Return the (x, y) coordinate for the center point of the cell that contains the specified text.  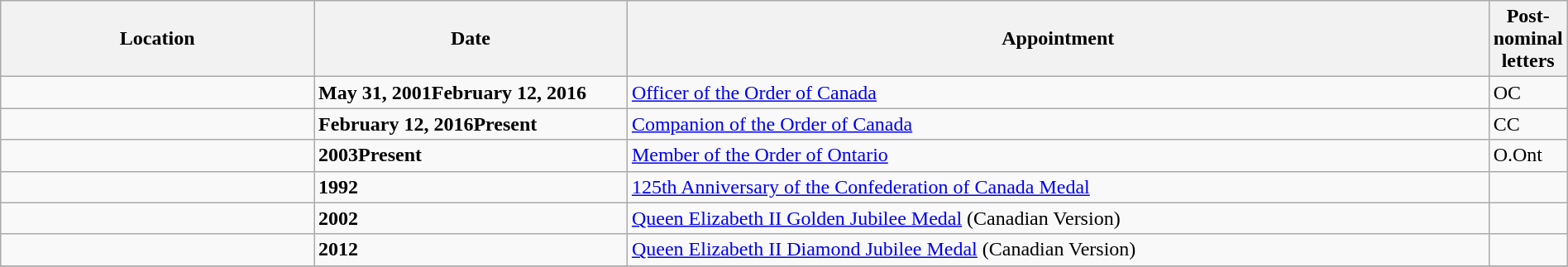
May 31, 2001February 12, 2016 (471, 93)
OC (1528, 93)
Member of the Order of Ontario (1058, 155)
2012 (471, 250)
125th Anniversary of the Confederation of Canada Medal (1058, 187)
CC (1528, 124)
Officer of the Order of Canada (1058, 93)
Date (471, 39)
2002 (471, 218)
February 12, 2016Present (471, 124)
Companion of the Order of Canada (1058, 124)
Appointment (1058, 39)
Queen Elizabeth II Diamond Jubilee Medal (Canadian Version) (1058, 250)
Post-nominal letters (1528, 39)
O.Ont (1528, 155)
1992 (471, 187)
2003Present (471, 155)
Location (157, 39)
Queen Elizabeth II Golden Jubilee Medal (Canadian Version) (1058, 218)
